Return the (x, y) coordinate for the center point of the cell that contains the specified text.  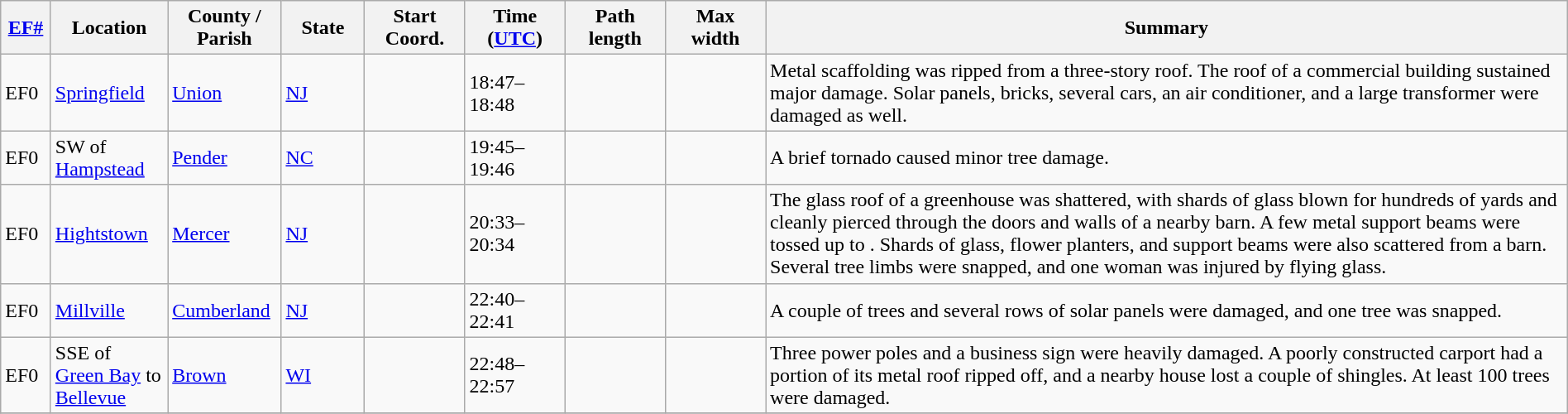
Pender (225, 157)
SW of Hampstead (109, 157)
A couple of trees and several rows of solar panels were damaged, and one tree was snapped. (1167, 310)
NC (323, 157)
A brief tornado caused minor tree damage. (1167, 157)
County / Parish (225, 28)
Hightstown (109, 233)
Time (UTC) (514, 28)
Cumberland (225, 310)
Start Coord. (415, 28)
Location (109, 28)
22:48–22:57 (514, 375)
EF# (26, 28)
State (323, 28)
Springfield (109, 93)
19:45–19:46 (514, 157)
18:47–18:48 (514, 93)
SSE of Green Bay to Bellevue (109, 375)
Millville (109, 310)
22:40–22:41 (514, 310)
Summary (1167, 28)
Mercer (225, 233)
20:33–20:34 (514, 233)
Brown (225, 375)
Max width (715, 28)
Union (225, 93)
WI (323, 375)
Path length (615, 28)
